Capture the cell that displays the provided text and extract its [x, y] central coordinate. 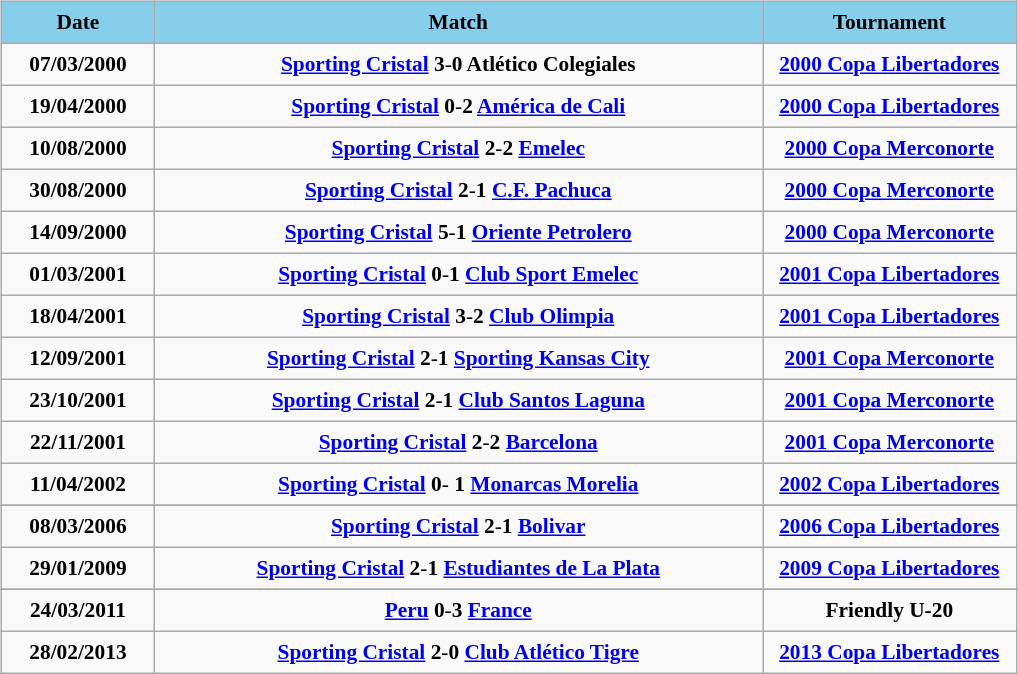
Sporting Cristal 3-0 Atlético Colegiales [458, 64]
Sporting Cristal 2-1 Club Santos Laguna [458, 400]
Tournament [890, 22]
12/09/2001 [78, 358]
Sporting Cristal 2-2 Barcelona [458, 442]
22/11/2001 [78, 442]
Sporting Cristal 3-2 Club Olimpia [458, 316]
30/08/2000 [78, 190]
24/03/2011 [78, 610]
Peru 0-3 France [458, 610]
28/02/2013 [78, 652]
18/04/2001 [78, 316]
Sporting Cristal 2-1 C.F. Pachuca [458, 190]
Sporting Cristal 5-1 Oriente Petrolero [458, 232]
19/04/2000 [78, 106]
08/03/2006 [78, 526]
07/03/2000 [78, 64]
01/03/2001 [78, 274]
2013 Copa Libertadores [890, 652]
Sporting Cristal 2-1 Bolivar [458, 526]
2002 Copa Libertadores [890, 484]
Sporting Cristal 2-2 Emelec [458, 148]
Sporting Cristal 2-1 Estudiantes de La Plata [458, 568]
23/10/2001 [78, 400]
14/09/2000 [78, 232]
2009 Copa Libertadores [890, 568]
Sporting Cristal 0- 1 Monarcas Morelia [458, 484]
Sporting Cristal 0-1 Club Sport Emelec [458, 274]
10/08/2000 [78, 148]
29/01/2009 [78, 568]
11/04/2002 [78, 484]
Friendly U-20 [890, 610]
Match [458, 22]
2006 Copa Libertadores [890, 526]
Sporting Cristal 2-1 Sporting Kansas City [458, 358]
Date [78, 22]
Sporting Cristal 2-0 Club Atlético Tigre [458, 652]
Sporting Cristal 0-2 América de Cali [458, 106]
